Determine the [X, Y] coordinate at the center of the cell enclosing the given text.  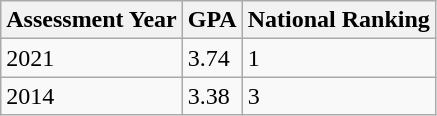
3 [338, 96]
Assessment Year [92, 20]
2021 [92, 58]
2014 [92, 96]
National Ranking [338, 20]
3.38 [212, 96]
1 [338, 58]
GPA [212, 20]
3.74 [212, 58]
